Pinpoint the cell where the given text exists, returning its (x, y) midpoint coordinate. 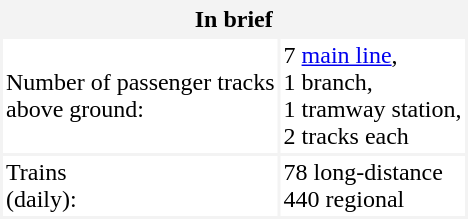
78 long-distance440 regional (373, 186)
In brief (234, 20)
Number of passenger tracksabove ground: (140, 96)
Trains(daily): (140, 186)
7 main line,1 branch,1 tramway station, 2 tracks each (373, 96)
